Pinpoint the cell where the given text exists, returning its (x, y) midpoint coordinate. 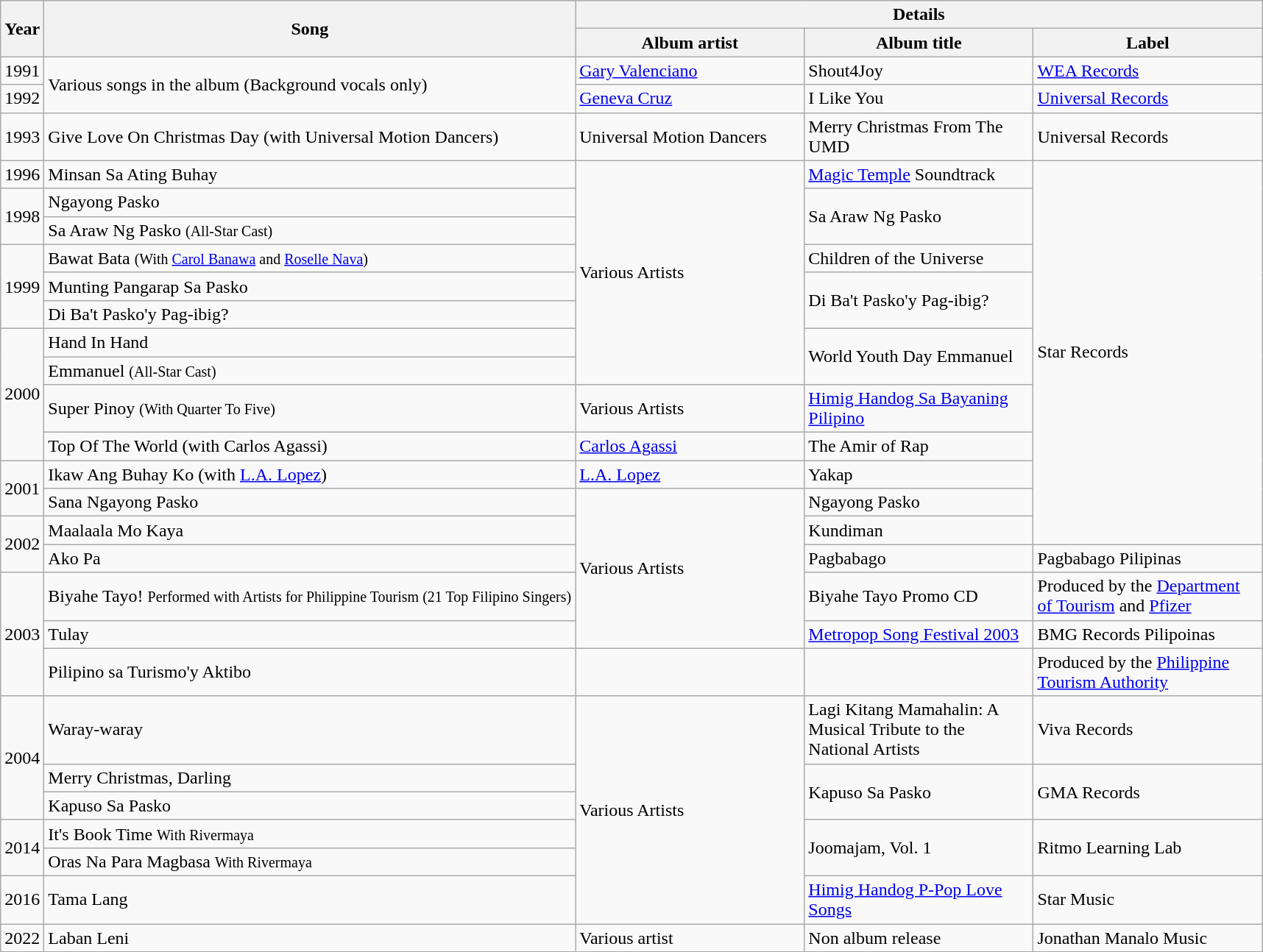
1992 (22, 99)
2001 (22, 489)
Metropop Song Festival 2003 (919, 634)
Song (310, 29)
Tama Lang (310, 899)
Pagbabago Pilipinas (1148, 558)
Ikaw Ang Buhay Ko (with L.A. Lopez) (310, 475)
Himig Handog Sa Bayaning Pilipino (919, 409)
Yakap (919, 475)
Give Love On Christmas Day (with Universal Motion Dancers) (310, 137)
Ako Pa (310, 558)
Biyahe Tayo! Performed with Artists for Philippine Tourism (21 Top Filipino Singers) (310, 596)
1996 (22, 174)
Star Music (1148, 899)
Various artist (690, 938)
Year (22, 29)
It's Book Time With Rivermaya (310, 834)
Label (1148, 43)
Album title (919, 43)
Album artist (690, 43)
Munting Pangarap Sa Pasko (310, 286)
Sana Ngayong Pasko (310, 502)
1999 (22, 286)
WEA Records (1148, 71)
Laban Leni (310, 938)
Kundiman (919, 530)
GMA Records (1148, 792)
Super Pinoy (With Quarter To Five) (310, 409)
Jonathan Manalo Music (1148, 938)
Geneva Cruz (690, 99)
Lagi Kitang Mamahalin: A Musical Tribute to the National Artists (919, 730)
Viva Records (1148, 730)
Pilipino sa Turismo'y Aktibo (310, 672)
Pagbabago (919, 558)
Ritmo Learning Lab (1148, 848)
Details (919, 15)
Hand In Hand (310, 342)
1993 (22, 137)
Carlos Agassi (690, 447)
Merry Christmas, Darling (310, 778)
L.A. Lopez (690, 475)
Sa Araw Ng Pasko (919, 216)
Various songs in the album (Background vocals only) (310, 85)
Minsan Sa Ating Buhay (310, 174)
2000 (22, 394)
Biyahe Tayo Promo CD (919, 596)
Joomajam, Vol. 1 (919, 848)
Bawat Bata (With Carol Banawa and Roselle Nava) (310, 258)
Top Of The World (with Carlos Agassi) (310, 447)
Maalaala Mo Kaya (310, 530)
Himig Handog P-Pop Love Songs (919, 899)
1998 (22, 216)
1991 (22, 71)
Shout4Joy (919, 71)
The Amir of Rap (919, 447)
Star Records (1148, 352)
Produced by the Philippine Tourism Authority (1148, 672)
Universal Motion Dancers (690, 137)
BMG Records Pilipoinas (1148, 634)
Tulay (310, 634)
Sa Araw Ng Pasko (All-Star Cast) (310, 230)
Non album release (919, 938)
2014 (22, 848)
2016 (22, 899)
2002 (22, 544)
2022 (22, 938)
Waray-waray (310, 730)
I Like You (919, 99)
Oras Na Para Magbasa With Rivermaya (310, 862)
2004 (22, 758)
Magic Temple Soundtrack (919, 174)
Emmanuel (All-Star Cast) (310, 370)
Merry Christmas From The UMD (919, 137)
Children of the Universe (919, 258)
2003 (22, 634)
Gary Valenciano (690, 71)
World Youth Day Emmanuel (919, 356)
Produced by the Department of Tourism and Pfizer (1148, 596)
